Search for the cell housing the specified text and yield its (X, Y) center coordinate. 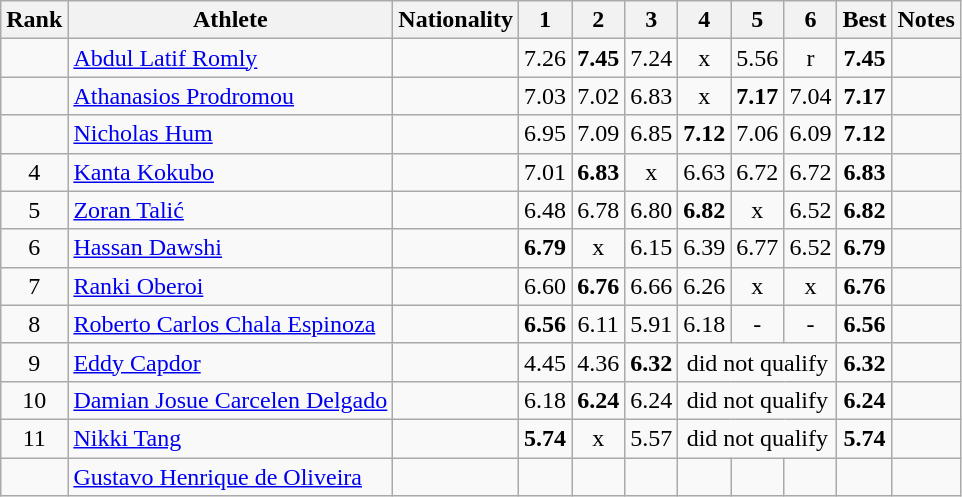
Best (864, 20)
Rank (34, 20)
6.11 (598, 324)
9 (34, 362)
Nicholas Hum (230, 134)
Athanasios Prodromou (230, 96)
Ranki Oberoi (230, 286)
6.63 (704, 172)
4.45 (546, 362)
7.09 (598, 134)
Zoran Talić (230, 210)
5.91 (652, 324)
3 (652, 20)
6.66 (652, 286)
Roberto Carlos Chala Espinoza (230, 324)
7.24 (652, 58)
7.01 (546, 172)
Gustavo Henrique de Oliveira (230, 477)
7.06 (758, 134)
11 (34, 438)
Eddy Capdor (230, 362)
7.03 (546, 96)
7.04 (810, 96)
Nationality (456, 20)
6.26 (704, 286)
6.60 (546, 286)
7.02 (598, 96)
Notes (926, 20)
6.77 (758, 248)
Abdul Latif Romly (230, 58)
6.39 (704, 248)
7.26 (546, 58)
8 (34, 324)
6.15 (652, 248)
6.95 (546, 134)
10 (34, 400)
6.48 (546, 210)
1 (546, 20)
Damian Josue Carcelen Delgado (230, 400)
6.80 (652, 210)
r (810, 58)
5.57 (652, 438)
6.09 (810, 134)
6.85 (652, 134)
Kanta Kokubo (230, 172)
Athlete (230, 20)
Hassan Dawshi (230, 248)
6.78 (598, 210)
Nikki Tang (230, 438)
7 (34, 286)
5.56 (758, 58)
4.36 (598, 362)
2 (598, 20)
